Provide the (X, Y) coordinate of the cell's center where the given text is located.  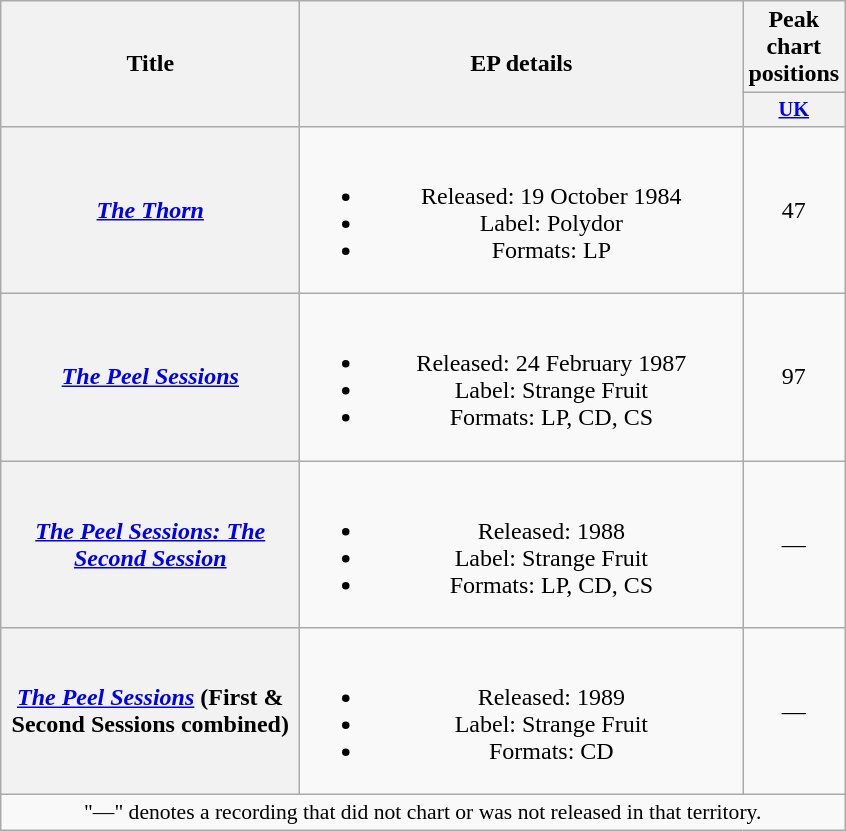
EP details (522, 64)
47 (794, 210)
Title (150, 64)
97 (794, 378)
Released: 19 October 1984Label: PolydorFormats: LP (522, 210)
The Peel Sessions (150, 378)
"—" denotes a recording that did not chart or was not released in that territory. (423, 813)
UK (794, 110)
Peak chart positions (794, 47)
The Peel Sessions: The Second Session (150, 544)
The Thorn (150, 210)
Released: 1988Label: Strange FruitFormats: LP, CD, CS (522, 544)
The Peel Sessions (First & Second Sessions combined) (150, 712)
Released: 24 February 1987Label: Strange FruitFormats: LP, CD, CS (522, 378)
Released: 1989Label: Strange FruitFormats: CD (522, 712)
